Locate the cell with the specified text and output its [X, Y] center coordinate. 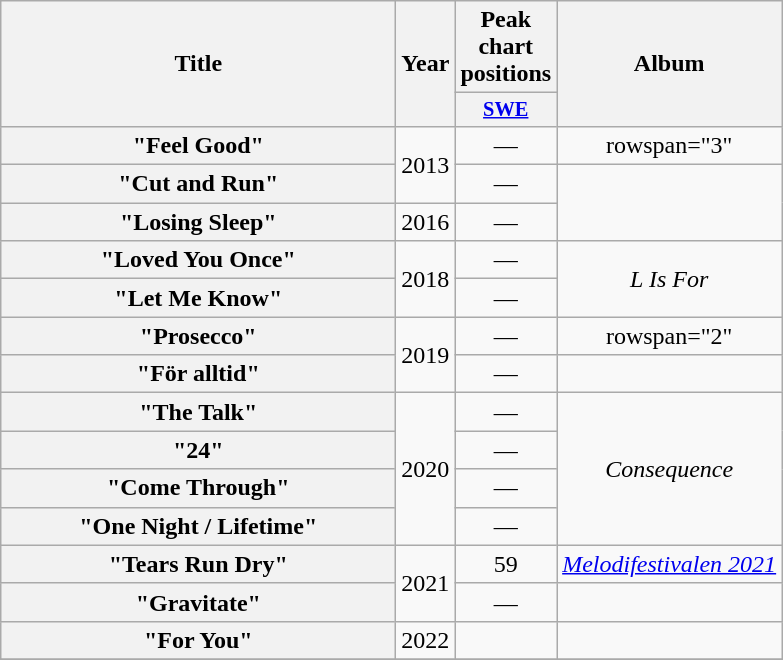
Peak chart positions [506, 47]
"For You" [198, 640]
Melodifestivalen 2021 [670, 564]
2021 [426, 583]
"Tears Run Dry" [198, 564]
59 [506, 564]
2020 [426, 469]
rowspan="2" [670, 336]
2019 [426, 355]
"Feel Good" [198, 145]
Album [670, 64]
2022 [426, 640]
"Let Me Know" [198, 298]
"Loved You Once" [198, 260]
SWE [506, 110]
"Cut and Run" [198, 184]
"Prosecco" [198, 336]
"Losing Sleep" [198, 222]
"Come Through" [198, 488]
2018 [426, 279]
2013 [426, 164]
2016 [426, 222]
"24" [198, 450]
L Is For [670, 279]
"One Night / Lifetime" [198, 526]
"The Talk" [198, 412]
Year [426, 64]
"Gravitate" [198, 602]
Consequence [670, 469]
rowspan="3" [670, 145]
"För alltid" [198, 374]
Title [198, 64]
